Scan for the cell matching the given text and deliver its (X, Y) coordinate at center. 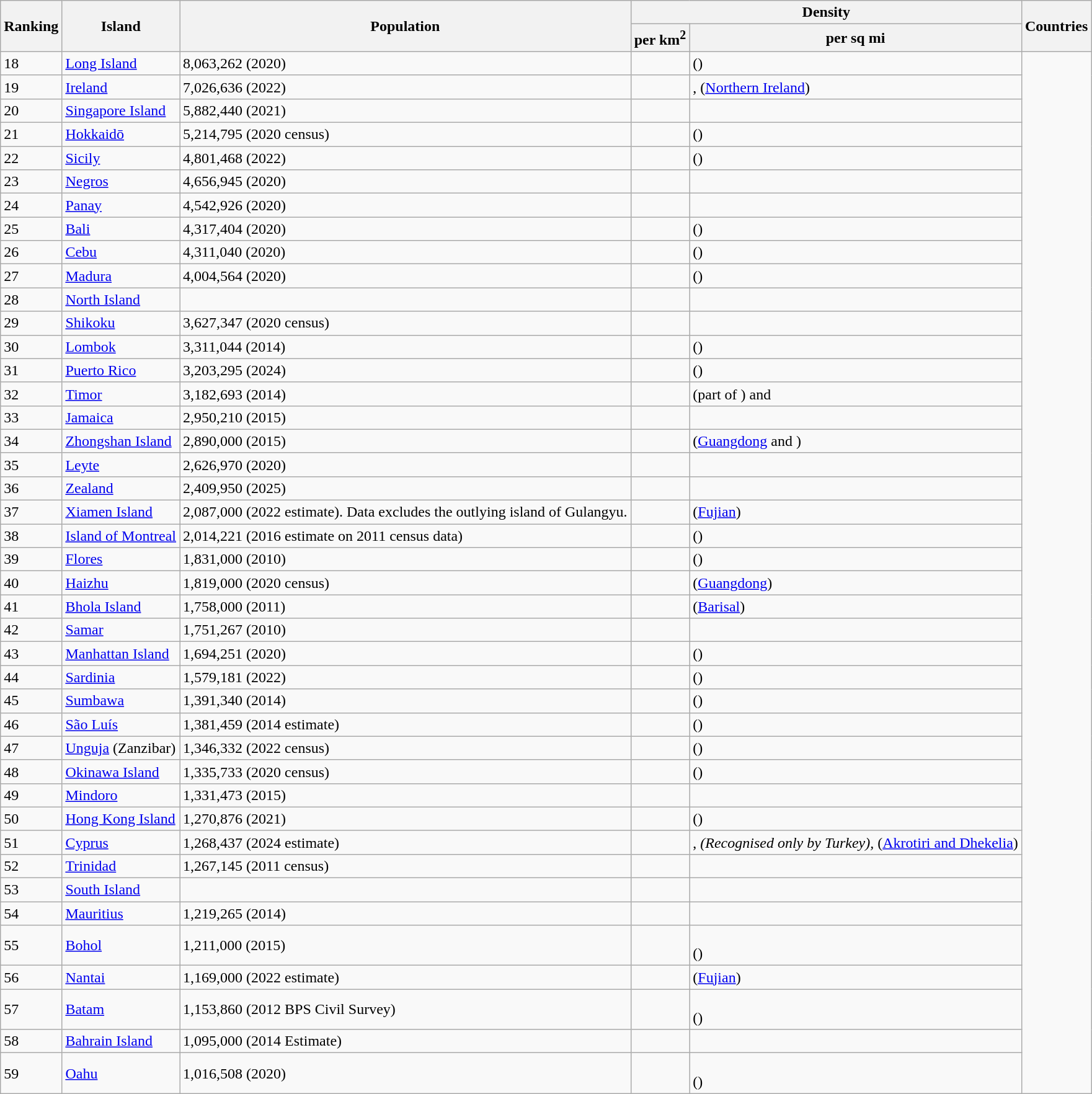
1,219,265 (2014) (406, 914)
2,626,970 (2020) (406, 465)
(part of ) and (856, 394)
1,831,000 (2010) (406, 559)
Sardinia (121, 677)
28 (31, 300)
per km2 (660, 38)
29 (31, 323)
Shikoku (121, 323)
44 (31, 677)
2,087,000 (2022 estimate). Data excludes the outlying island of Gulangyu. (406, 512)
1,694,251 (2020) (406, 654)
34 (31, 441)
33 (31, 417)
Lombok (121, 347)
South Island (121, 890)
per sq mi (856, 38)
Jamaica (121, 417)
Island (121, 26)
1,579,181 (2022) (406, 677)
2,014,221 (2016 estimate on 2011 census data) (406, 536)
Xiamen Island (121, 512)
36 (31, 488)
Bahrain Island (121, 1041)
Mauritius (121, 914)
38 (31, 536)
(Guangdong and ) (856, 441)
39 (31, 559)
4,004,564 (2020) (406, 276)
49 (31, 795)
Singapore Island (121, 110)
41 (31, 607)
São Luís (121, 724)
5,882,440 (2021) (406, 110)
1,270,876 (2021) (406, 819)
Unguja (Zanzibar) (121, 748)
56 (31, 977)
2,890,000 (2015) (406, 441)
Panay (121, 205)
Negros (121, 182)
Flores (121, 559)
18 (31, 63)
Samar (121, 630)
19 (31, 87)
31 (31, 370)
54 (31, 914)
, (Recognised only by Turkey), (Akrotiri and Dhekelia) (856, 842)
Okinawa Island (121, 772)
55 (31, 945)
Hong Kong Island (121, 819)
Oahu (121, 1073)
27 (31, 276)
Mindoro (121, 795)
(Barisal) (856, 607)
Puerto Rico (121, 370)
30 (31, 347)
Sumbawa (121, 701)
4,656,945 (2020) (406, 182)
Hokkaidō (121, 135)
1,381,459 (2014 estimate) (406, 724)
42 (31, 630)
4,311,040 (2020) (406, 252)
Countries (1056, 26)
35 (31, 465)
58 (31, 1041)
53 (31, 890)
1,331,473 (2015) (406, 795)
Nantai (121, 977)
47 (31, 748)
25 (31, 229)
Cebu (121, 252)
7,026,636 (2022) (406, 87)
Population (406, 26)
52 (31, 866)
Manhattan Island (121, 654)
Madura (121, 276)
1,211,000 (2015) (406, 945)
Island of Montreal (121, 536)
26 (31, 252)
(Guangdong) (856, 583)
1,758,000 (2011) (406, 607)
57 (31, 1010)
2,409,950 (2025) (406, 488)
1,335,733 (2020 census) (406, 772)
4,317,404 (2020) (406, 229)
45 (31, 701)
1,016,508 (2020) (406, 1073)
Bhola Island (121, 607)
43 (31, 654)
3,311,044 (2014) (406, 347)
Trinidad (121, 866)
5,214,795 (2020 census) (406, 135)
3,203,295 (2024) (406, 370)
50 (31, 819)
Zhongshan Island (121, 441)
Bali (121, 229)
Ireland (121, 87)
20 (31, 110)
1,153,860 (2012 BPS Civil Survey) (406, 1010)
Ranking (31, 26)
1,267,145 (2011 census) (406, 866)
1,346,332 (2022 census) (406, 748)
2,950,210 (2015) (406, 417)
Cyprus (121, 842)
1,268,437 (2024 estimate) (406, 842)
1,819,000 (2020 census) (406, 583)
Sicily (121, 158)
Timor (121, 394)
48 (31, 772)
24 (31, 205)
37 (31, 512)
21 (31, 135)
40 (31, 583)
North Island (121, 300)
3,627,347 (2020 census) (406, 323)
Leyte (121, 465)
51 (31, 842)
1,391,340 (2014) (406, 701)
Bohol (121, 945)
1,169,000 (2022 estimate) (406, 977)
Batam (121, 1010)
46 (31, 724)
4,801,468 (2022) (406, 158)
Haizhu (121, 583)
1,095,000 (2014 Estimate) (406, 1041)
3,182,693 (2014) (406, 394)
23 (31, 182)
22 (31, 158)
, (Northern Ireland) (856, 87)
32 (31, 394)
Density (826, 12)
4,542,926 (2020) (406, 205)
59 (31, 1073)
Zealand (121, 488)
1,751,267 (2010) (406, 630)
Long Island (121, 63)
8,063,262 (2020) (406, 63)
